Capture the cell that displays the provided text and extract its [x, y] central coordinate. 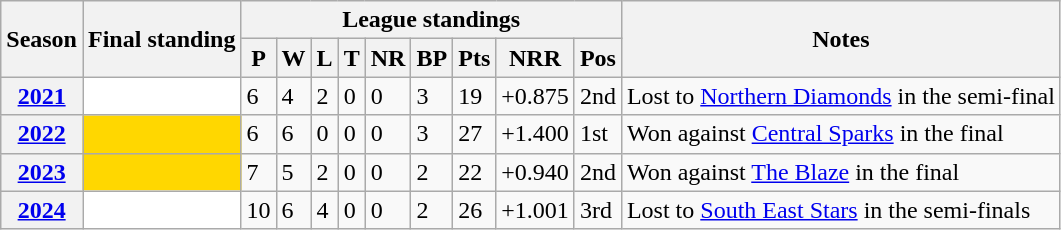
L [324, 58]
2021 [42, 96]
+0.940 [536, 172]
League standings [431, 20]
P [258, 58]
7 [258, 172]
BP [432, 58]
10 [258, 210]
2023 [42, 172]
27 [474, 134]
5 [294, 172]
Final standing [161, 39]
Lost to South East Stars in the semi-finals [840, 210]
26 [474, 210]
+1.001 [536, 210]
NR [388, 58]
2022 [42, 134]
Pts [474, 58]
NRR [536, 58]
3rd [598, 210]
W [294, 58]
Notes [840, 39]
19 [474, 96]
+1.400 [536, 134]
Won against The Blaze in the final [840, 172]
+0.875 [536, 96]
22 [474, 172]
Season [42, 39]
T [352, 58]
Lost to Northern Diamonds in the semi-final [840, 96]
Pos [598, 58]
Won against Central Sparks in the final [840, 134]
2024 [42, 210]
1st [598, 134]
